Determine the (x, y) coordinate at the center of the cell enclosing the given text.  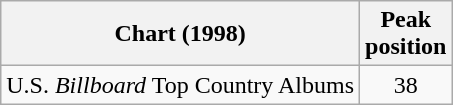
38 (406, 85)
U.S. Billboard Top Country Albums (180, 85)
Peakposition (406, 34)
Chart (1998) (180, 34)
